Determine the [x, y] coordinate at the center of the cell enclosing the given text.  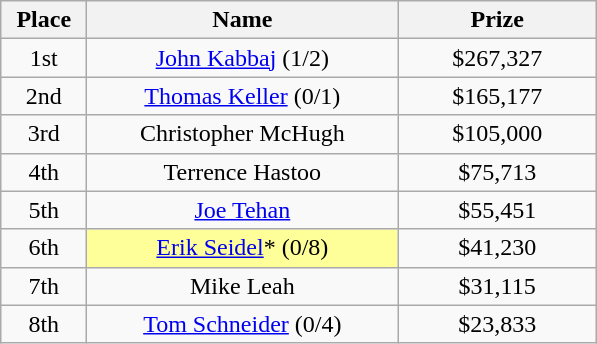
8th [44, 324]
$31,115 [498, 286]
4th [44, 172]
Tom Schneider (0/4) [242, 324]
Name [242, 20]
Place [44, 20]
$105,000 [498, 134]
7th [44, 286]
1st [44, 58]
3rd [44, 134]
Joe Tehan [242, 210]
$267,327 [498, 58]
Erik Seidel* (0/8) [242, 248]
Thomas Keller (0/1) [242, 96]
Christopher McHugh [242, 134]
Prize [498, 20]
$23,833 [498, 324]
$55,451 [498, 210]
Mike Leah [242, 286]
$75,713 [498, 172]
$41,230 [498, 248]
Terrence Hastoo [242, 172]
6th [44, 248]
John Kabbaj (1/2) [242, 58]
$165,177 [498, 96]
2nd [44, 96]
5th [44, 210]
